Return the [x, y] coordinate for the center point of the cell that contains the specified text.  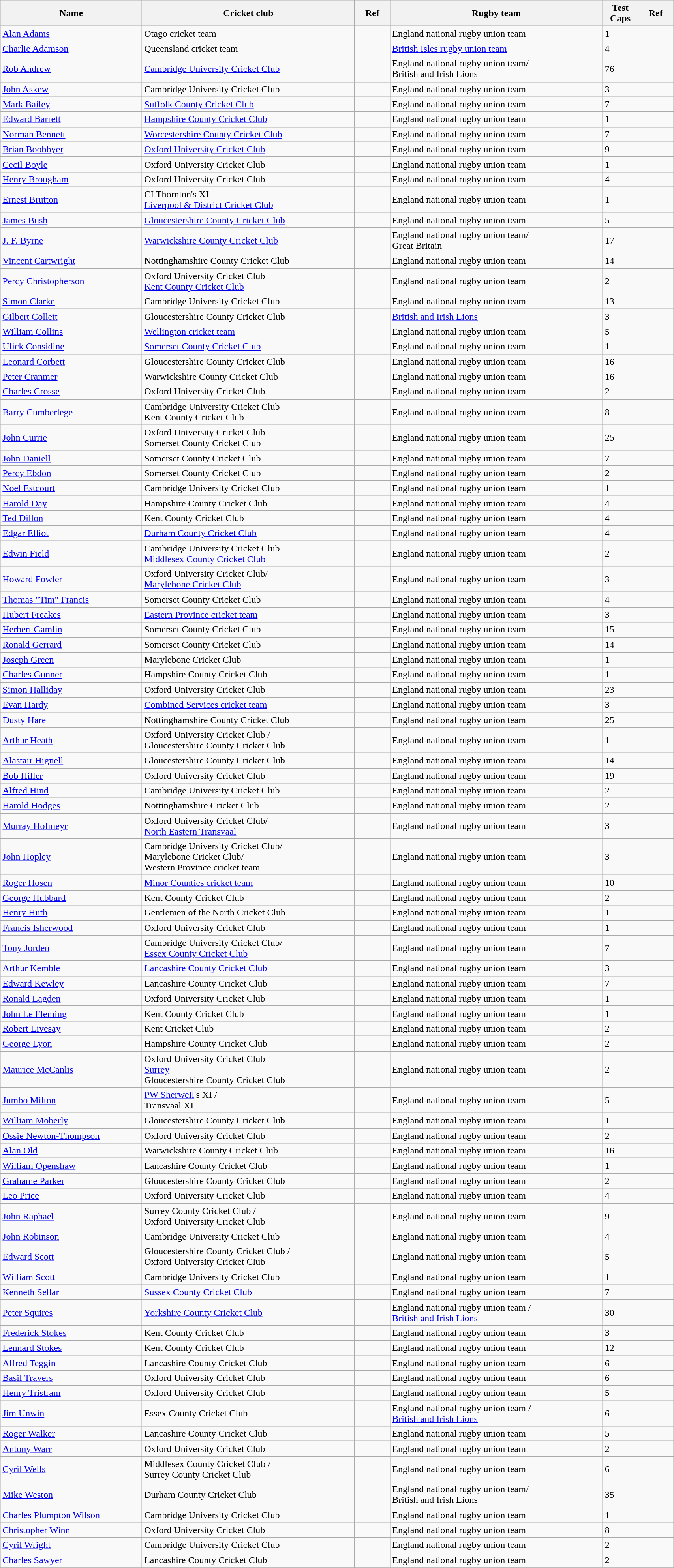
Nottinghamshire Cricket Club [248, 806]
William Scott [71, 1277]
19 [620, 776]
23 [620, 690]
Essex County Cricket Club [248, 1413]
Worcestershire County Cricket Club [248, 134]
Antony Warr [71, 1449]
Ulick Considine [71, 347]
Peter Squires [71, 1312]
Edwin Field [71, 553]
Henry Tristram [71, 1393]
John Robinson [71, 1236]
Ted Dillon [71, 518]
Barry Cumberlege [71, 412]
William Moberly [71, 1121]
12 [620, 1348]
John Le Fleming [71, 1013]
Edward Scott [71, 1257]
Eastern Province cricket team [248, 615]
Edward Kewley [71, 983]
Cricket club [248, 13]
Leo Price [71, 1196]
John Askew [71, 89]
Simon Clarke [71, 302]
Gentlemen of the North Cricket Club [248, 913]
Mike Weston [71, 1495]
Oxford University Cricket Club Somerset County Cricket Club [248, 437]
Gloucestershire County Cricket Club / Oxford University Cricket Club [248, 1257]
Dusty Hare [71, 720]
Herbert Gamlin [71, 630]
PW Sherwell's XI / Transvaal XI [248, 1101]
John Currie [71, 437]
Harold Day [71, 503]
James Bush [71, 220]
William Collins [71, 332]
George Lyon [71, 1043]
76 [620, 69]
Percy Christopherson [71, 281]
Otago cricket team [248, 34]
Harold Hodges [71, 806]
Howard Fowler [71, 580]
Alan Adams [71, 34]
Hubert Freakes [71, 615]
Arthur Kemble [71, 968]
Alfred Teggin [71, 1363]
Ossie Newton-Thompson [71, 1136]
Charles Crosse [71, 392]
Norman Bennett [71, 134]
Alfred Hind [71, 791]
Cambridge University Cricket Club/Marylebone Cricket Club/Western Province cricket team [248, 857]
J. F. Byrne [71, 241]
Rob Andrew [71, 69]
Jim Unwin [71, 1413]
Evan Hardy [71, 705]
William Openshaw [71, 1166]
Simon Halliday [71, 690]
Alan Old [71, 1151]
Roger Walker [71, 1434]
Kenneth Sellar [71, 1292]
Tony Jorden [71, 948]
Oxford University Cricket Club/Marylebone Cricket Club [248, 580]
Vincent Cartwright [71, 261]
Cambridge University Cricket Club/Essex County Cricket Club [248, 948]
Minor Counties cricket team [248, 883]
Cambridge University Cricket ClubKent County Cricket Club [248, 412]
Ronald Gerrard [71, 645]
Test Caps [620, 13]
British and Irish Lions [496, 317]
Thomas "Tim" Francis [71, 600]
Peter Cranmer [71, 377]
Oxford University Cricket ClubSurreyGloucestershire County Cricket Club [248, 1069]
10 [620, 883]
Charles Plumpton Wilson [71, 1515]
Roger Hosen [71, 883]
Charles Gunner [71, 675]
Arthur Heath [71, 740]
Joseph Green [71, 660]
Kent Cricket Club [248, 1028]
Maurice McCanlis [71, 1069]
CI Thornton's XI Liverpool & District Cricket Club [248, 200]
John Raphael [71, 1216]
Name [71, 13]
Basil Travers [71, 1378]
Ronald Lagden [71, 998]
George Hubbard [71, 898]
Oxford University Cricket Club Kent County Cricket Club [248, 281]
Edgar Elliot [71, 533]
Rugby team [496, 13]
15 [620, 630]
Oxford University Cricket Club/North Eastern Transvaal [248, 826]
Charles Sawyer [71, 1560]
Mark Bailey [71, 104]
Gilbert Collett [71, 317]
Surrey County Cricket Club / Oxford University Cricket Club [248, 1216]
Combined Services cricket team [248, 705]
Henry Huth [71, 913]
13 [620, 302]
John Hopley [71, 857]
Noel Estcourt [71, 488]
Jumbo Milton [71, 1101]
35 [620, 1495]
Percy Ebdon [71, 473]
Grahame Parker [71, 1181]
Marylebone Cricket Club [248, 660]
Alastair Hignell [71, 760]
Francis Isherwood [71, 928]
Leonard Corbett [71, 362]
Cyril Wells [71, 1469]
Brian Boobbyer [71, 149]
Lennard Stokes [71, 1348]
Murray Hofmeyr [71, 826]
Suffolk County Cricket Club [248, 104]
Robert Livesay [71, 1028]
Henry Brougham [71, 179]
Cyril Wright [71, 1545]
Frederick Stokes [71, 1333]
England national rugby union team/Great Britain [496, 241]
30 [620, 1312]
Oxford University Cricket Club /Gloucestershire County Cricket Club [248, 740]
Sussex County Cricket Club [248, 1292]
Cecil Boyle [71, 164]
John Daniell [71, 458]
Bob Hiller [71, 776]
Edward Barrett [71, 119]
Middlesex County Cricket Club / Surrey County Cricket Club [248, 1469]
Queensland cricket team [248, 49]
British Isles rugby union team [496, 49]
17 [620, 241]
Christopher Winn [71, 1530]
Charlie Adamson [71, 49]
Ernest Brutton [71, 200]
Cambridge University Cricket Club Middlesex County Cricket Club [248, 553]
Wellington cricket team [248, 332]
Yorkshire County Cricket Club [248, 1312]
